Find where the given text appears and provide that cell's center as (x, y) coordinate. 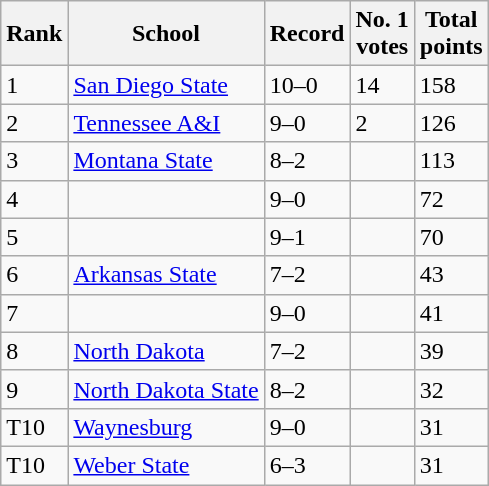
1 (34, 85)
Totalpoints (451, 34)
41 (451, 313)
9 (34, 389)
32 (451, 389)
14 (382, 85)
5 (34, 237)
158 (451, 85)
No. 1votes (382, 34)
43 (451, 275)
39 (451, 351)
Waynesburg (166, 427)
Weber State (166, 465)
Arkansas State (166, 275)
Tennessee A&I (166, 123)
North Dakota (166, 351)
8 (34, 351)
9–1 (307, 237)
3 (34, 161)
6–3 (307, 465)
San Diego State (166, 85)
126 (451, 123)
Montana State (166, 161)
Record (307, 34)
72 (451, 199)
North Dakota State (166, 389)
6 (34, 275)
70 (451, 237)
School (166, 34)
4 (34, 199)
10–0 (307, 85)
Rank (34, 34)
7 (34, 313)
113 (451, 161)
